Pinpoint the cell where the given text exists, returning its [X, Y] midpoint coordinate. 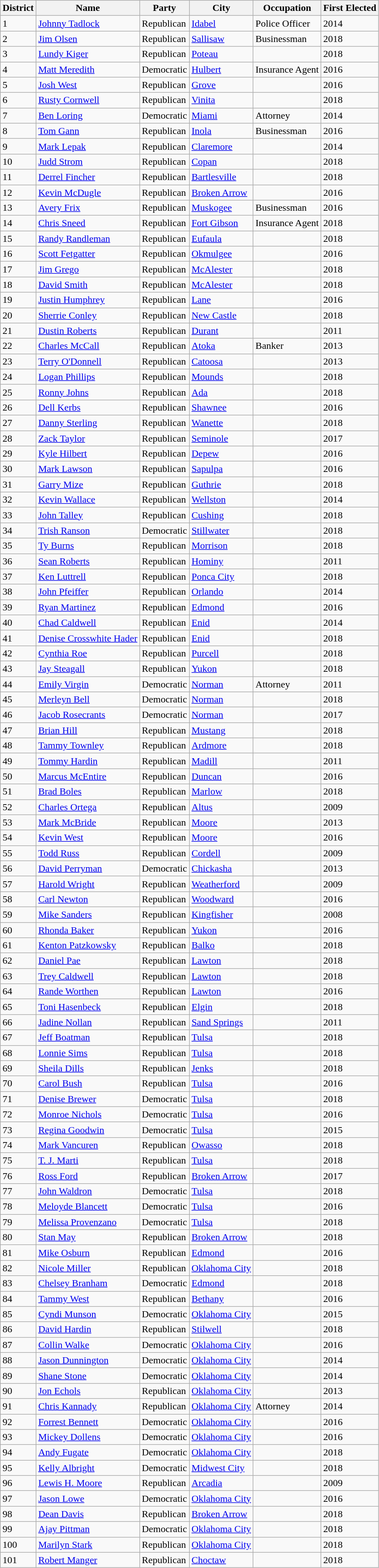
Stilwell [221, 1329]
Brian Hill [88, 730]
Miami [221, 115]
Chris Kannady [88, 1406]
First Elected [350, 8]
62 [18, 961]
35 [18, 546]
Hominy [221, 561]
88 [18, 1360]
Mike Osburn [88, 1253]
Muskogee [221, 208]
55 [18, 853]
Scott Fetgatter [88, 254]
93 [18, 1437]
Terry O'Donnell [88, 361]
Wanette [221, 423]
Tom Gann [88, 131]
39 [18, 607]
Copan [221, 161]
51 [18, 792]
Cushing [221, 515]
Party [164, 8]
Dean Davis [88, 1514]
57 [18, 884]
Mark Vancuren [88, 1145]
David Hardin [88, 1329]
Kyle Hilbert [88, 454]
Ben Loring [88, 115]
Weatherford [221, 884]
65 [18, 1007]
Ajay Pittman [88, 1529]
Carol Bush [88, 1084]
John Talley [88, 515]
Jason Dunnington [88, 1360]
24 [18, 377]
41 [18, 638]
Atoka [221, 346]
1 [18, 23]
Sapulpa [221, 469]
61 [18, 945]
101 [18, 1560]
34 [18, 530]
Josh West [88, 85]
2008 [350, 914]
Sand Springs [221, 1022]
Zack Taylor [88, 438]
40 [18, 623]
Seminole [221, 438]
Stillwater [221, 530]
31 [18, 484]
Name [88, 8]
74 [18, 1145]
Charles McCall [88, 346]
12 [18, 193]
Rusty Cornwell [88, 100]
Ardmore [221, 746]
District [18, 8]
25 [18, 392]
30 [18, 469]
63 [18, 976]
Ken Luttrell [88, 576]
84 [18, 1299]
4 [18, 69]
Midwest City [221, 1468]
Wellston [221, 500]
Robert Manger [88, 1560]
18 [18, 285]
Charles Ortega [88, 807]
16 [18, 254]
Mark McBride [88, 822]
Bethany [221, 1299]
9 [18, 146]
38 [18, 592]
75 [18, 1160]
Justin Humphrey [88, 300]
Trish Ranson [88, 530]
17 [18, 269]
15 [18, 239]
36 [18, 561]
Balko [221, 945]
Matt Meredith [88, 69]
72 [18, 1114]
26 [18, 407]
Danny Sterling [88, 423]
Jason Lowe [88, 1499]
99 [18, 1529]
Woodward [221, 899]
96 [18, 1483]
Eufaula [221, 239]
Bartlesville [221, 177]
David Smith [88, 285]
Police Officer [287, 23]
John Pfeiffer [88, 592]
53 [18, 822]
Chelsey Branham [88, 1283]
Choctaw [221, 1560]
98 [18, 1514]
94 [18, 1453]
54 [18, 838]
Derrel Fincher [88, 177]
Chickasha [221, 868]
Kevin McDugle [88, 193]
Brad Boles [88, 792]
Owasso [221, 1145]
Arcadia [221, 1483]
Mounds [221, 377]
Fort Gibson [221, 223]
Kevin Wallace [88, 500]
14 [18, 223]
Forrest Bennett [88, 1421]
79 [18, 1222]
Madill [221, 761]
Andy Fugate [88, 1453]
100 [18, 1545]
Nicole Miller [88, 1268]
Occupation [287, 8]
45 [18, 700]
52 [18, 807]
Purcell [221, 653]
Cynthia Roe [88, 653]
Ty Burns [88, 546]
46 [18, 715]
32 [18, 500]
7 [18, 115]
Duncan [221, 776]
Orlando [221, 592]
60 [18, 930]
Catoosa [221, 361]
Grove [221, 85]
Guthrie [221, 484]
Hulbert [221, 69]
20 [18, 315]
73 [18, 1130]
Cordell [221, 853]
Cyndi Munson [88, 1314]
David Perryman [88, 868]
Sherrie Conley [88, 315]
Jeff Boatman [88, 1038]
Avery Frix [88, 208]
47 [18, 730]
Regina Goodwin [88, 1130]
Idabel [221, 23]
Ross Ford [88, 1176]
Jenks [221, 1068]
Sallisaw [221, 39]
68 [18, 1053]
69 [18, 1068]
City [221, 8]
71 [18, 1099]
48 [18, 746]
Chris Sneed [88, 223]
2 [18, 39]
95 [18, 1468]
Inola [221, 131]
Meloyde Blancett [88, 1207]
Ponca City [221, 576]
New Castle [221, 315]
Shawnee [221, 407]
Elgin [221, 1007]
Stan May [88, 1237]
Logan Phillips [88, 377]
Banker [287, 346]
Kevin West [88, 838]
Kelly Albright [88, 1468]
23 [18, 361]
Todd Russ [88, 853]
Marilyn Stark [88, 1545]
Ada [221, 392]
Sheila Dills [88, 1068]
19 [18, 300]
42 [18, 653]
Mustang [221, 730]
85 [18, 1314]
Ronny Johns [88, 392]
10 [18, 161]
49 [18, 761]
37 [18, 576]
Merleyn Bell [88, 700]
56 [18, 868]
Poteau [221, 54]
Vinita [221, 100]
89 [18, 1375]
77 [18, 1191]
Kenton Patzkowsky [88, 945]
Claremore [221, 146]
Okmulgee [221, 254]
Dustin Roberts [88, 331]
Garry Mize [88, 484]
Lewis H. Moore [88, 1483]
11 [18, 177]
6 [18, 100]
29 [18, 454]
Collin Walke [88, 1345]
Mark Lawson [88, 469]
Mickey Dollens [88, 1437]
Emily Virgin [88, 684]
Jacob Rosecrants [88, 715]
97 [18, 1499]
81 [18, 1253]
Denise Brewer [88, 1099]
Rande Worthen [88, 992]
58 [18, 899]
82 [18, 1268]
Randy Randleman [88, 239]
90 [18, 1391]
Johnny Tadlock [88, 23]
13 [18, 208]
Altus [221, 807]
21 [18, 331]
Depew [221, 454]
Jon Echols [88, 1391]
Mark Lepak [88, 146]
John Waldron [88, 1191]
Sean Roberts [88, 561]
43 [18, 669]
44 [18, 684]
Chad Caldwell [88, 623]
22 [18, 346]
Lonnie Sims [88, 1053]
67 [18, 1038]
27 [18, 423]
Durant [221, 331]
Jay Steagall [88, 669]
66 [18, 1022]
Marlow [221, 792]
8 [18, 131]
Toni Hasenbeck [88, 1007]
3 [18, 54]
91 [18, 1406]
Jim Grego [88, 269]
Kingfisher [221, 914]
64 [18, 992]
28 [18, 438]
78 [18, 1207]
Mike Sanders [88, 914]
Rhonda Baker [88, 930]
50 [18, 776]
Shane Stone [88, 1375]
59 [18, 914]
Jadine Nollan [88, 1022]
Carl Newton [88, 899]
33 [18, 515]
Trey Caldwell [88, 976]
Tammy West [88, 1299]
Tammy Townley [88, 746]
83 [18, 1283]
Judd Strom [88, 161]
Lane [221, 300]
T. J. Marti [88, 1160]
Tommy Hardin [88, 761]
Marcus McEntire [88, 776]
Monroe Nichols [88, 1114]
70 [18, 1084]
Dell Kerbs [88, 407]
86 [18, 1329]
Morrison [221, 546]
Daniel Pae [88, 961]
92 [18, 1421]
80 [18, 1237]
Jim Olsen [88, 39]
76 [18, 1176]
5 [18, 85]
87 [18, 1345]
Melissa Provenzano [88, 1222]
Lundy Kiger [88, 54]
Ryan Martinez [88, 607]
Denise Crosswhite Hader [88, 638]
Harold Wright [88, 884]
